Provide the [x, y] coordinate of the cell's center where the given text is located.  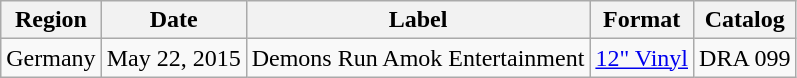
May 22, 2015 [174, 58]
DRA 099 [745, 58]
Germany [51, 58]
12" Vinyl [642, 58]
Format [642, 20]
Catalog [745, 20]
Date [174, 20]
Region [51, 20]
Label [418, 20]
Demons Run Amok Entertainment [418, 58]
